Return the [x, y] coordinate for the center point of the cell that contains the specified text.  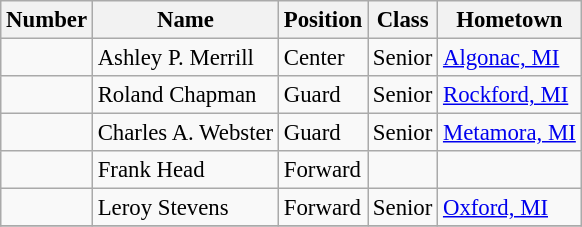
Hometown [510, 20]
Charles A. Webster [185, 133]
Leroy Stevens [185, 208]
Ashley P. Merrill [185, 58]
Metamora, MI [510, 133]
Name [185, 20]
Frank Head [185, 170]
Position [322, 20]
Roland Chapman [185, 95]
Rockford, MI [510, 95]
Algonac, MI [510, 58]
Number [47, 20]
Class [403, 20]
Center [322, 58]
Oxford, MI [510, 208]
